Return the (X, Y) coordinate for the center point of the cell that contains the specified text.  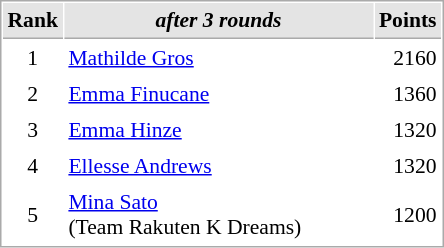
Rank (32, 21)
Mina Sato(Team Rakuten K Dreams) (218, 214)
Emma Hinze (218, 129)
5 (32, 214)
Mathilde Gros (218, 57)
Points (408, 21)
1200 (408, 214)
4 (32, 165)
2160 (408, 57)
2 (32, 93)
after 3 rounds (218, 21)
1 (32, 57)
Ellesse Andrews (218, 165)
3 (32, 129)
Emma Finucane (218, 93)
1360 (408, 93)
